Identify which cell holds the provided text, then report its [x, y] central coordinate. 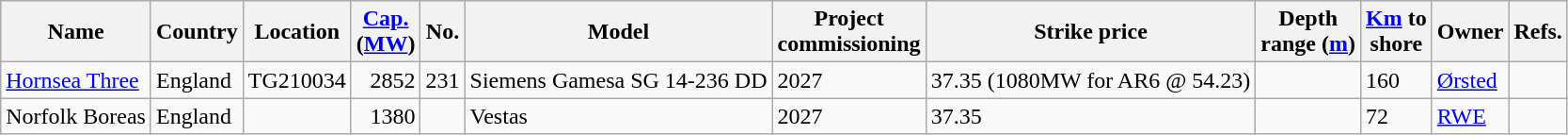
72 [1397, 116]
Refs. [1538, 32]
Country [197, 32]
Location [297, 32]
Km toshore [1397, 32]
No. [442, 32]
37.35 (1080MW for AR6 @ 54.23) [1091, 80]
Projectcommissioning [848, 32]
Strike price [1091, 32]
Owner [1470, 32]
RWE [1470, 116]
Hornsea Three [76, 80]
Ørsted [1470, 80]
Model [619, 32]
2852 [386, 80]
Cap. (MW) [386, 32]
Vestas [619, 116]
Name [76, 32]
Depthrange (m) [1308, 32]
TG210034 [297, 80]
37.35 [1091, 116]
1380 [386, 116]
Siemens Gamesa SG 14-236 DD [619, 80]
Norfolk Boreas [76, 116]
160 [1397, 80]
231 [442, 80]
